Pinpoint the cell where the given text exists, returning its (x, y) midpoint coordinate. 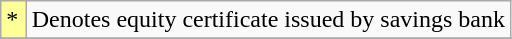
Denotes equity certificate issued by savings bank (268, 20)
* (14, 20)
